Detect which cell encompasses the target text, then output its (x, y) center coordinate. 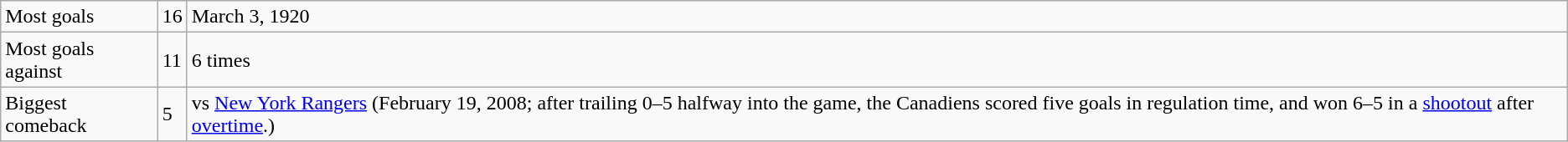
Biggest comeback (79, 114)
11 (173, 60)
6 times (877, 60)
5 (173, 114)
Most goals (79, 17)
16 (173, 17)
Most goals against (79, 60)
March 3, 1920 (877, 17)
